Capture the cell that displays the provided text and extract its [X, Y] central coordinate. 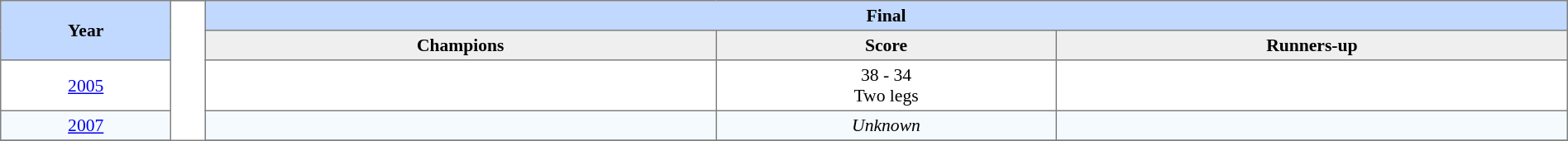
Final [887, 16]
Unknown [887, 125]
2007 [86, 125]
Score [887, 45]
Year [86, 31]
38 - 34Two legs [887, 86]
Runners-up [1312, 45]
2005 [86, 86]
Champions [461, 45]
